For the text-containing cell, return its midpoint in [x, y] coordinate format. 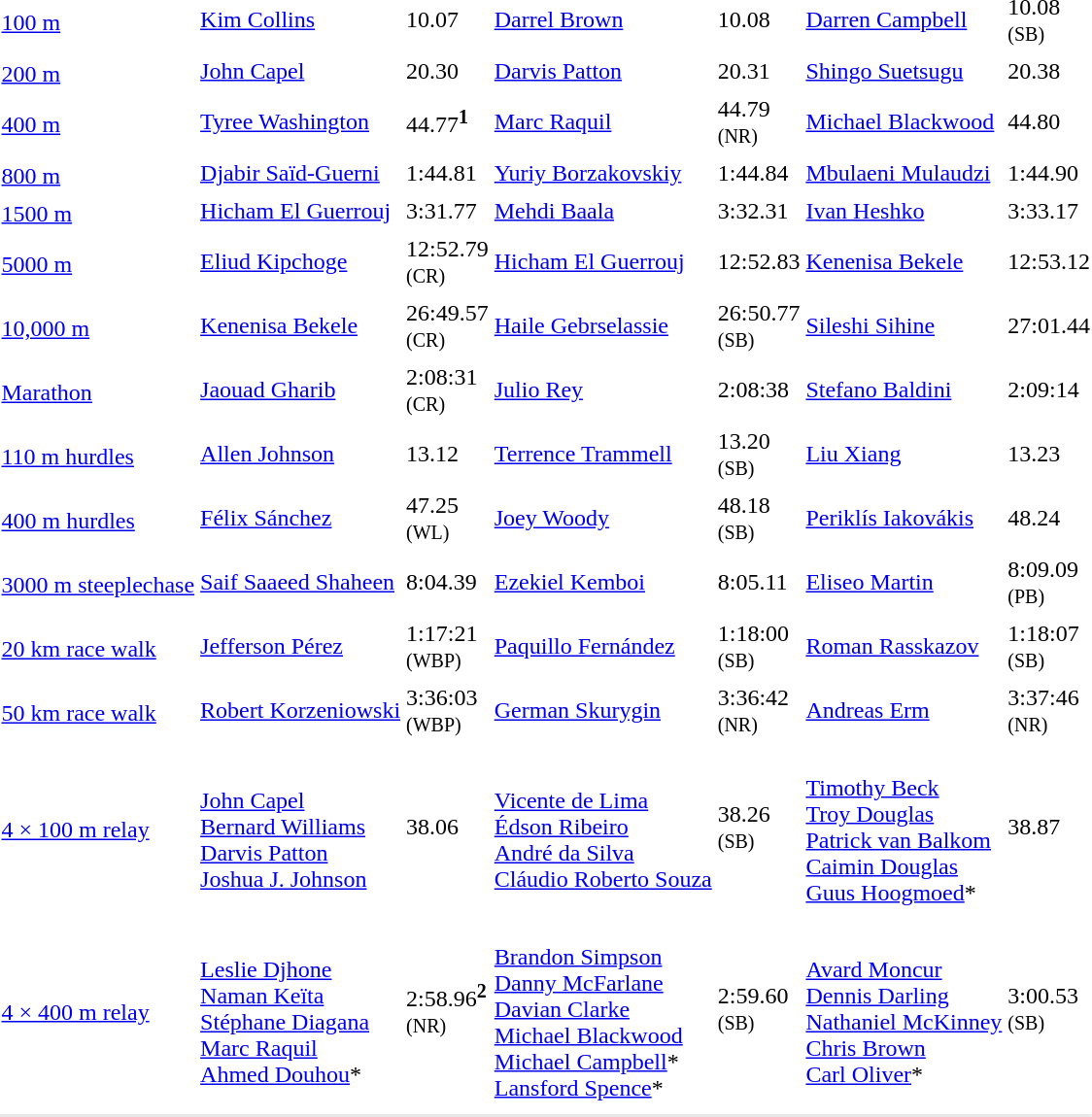
Allen Johnson [301, 455]
Jaouad Gharib [301, 390]
3:32.31 [759, 211]
48.24 [1049, 519]
3:36:03(WBP) [448, 711]
2:58.962(NR) [448, 1009]
3:36:42(NR) [759, 711]
400 m hurdles [98, 521]
Vicente de LimaÉdson RibeiroAndré da SilvaCláudio Roberto Souza [602, 828]
3:37:46(NR) [1049, 711]
Haile Gebrselassie [602, 326]
Mbulaeni Mulaudzi [904, 173]
1:17:21(WBP) [448, 647]
German Skurygin [602, 711]
4 × 100 m relay [98, 829]
Joey Woody [602, 519]
Marc Raquil [602, 122]
50 km race walk [98, 713]
John Capel [301, 71]
Marathon [98, 392]
200 m [98, 74]
Leslie DjhoneNaman KeïtaStéphane DiaganaMarc RaquilAhmed Douhou* [301, 1009]
Félix Sánchez [301, 519]
12:53.12 [1049, 262]
1500 m [98, 214]
10,000 m [98, 328]
400 m [98, 124]
2:09:14 [1049, 390]
Yuriy Borzakovskiy [602, 173]
800 m [98, 176]
44.771 [448, 122]
8:05.11 [759, 583]
Robert Korzeniowski [301, 711]
Tyree Washington [301, 122]
26:50.77(SB) [759, 326]
47.25(WL) [448, 519]
Jefferson Pérez [301, 647]
Liu Xiang [904, 455]
Mehdi Baala [602, 211]
Andreas Erm [904, 711]
Brandon SimpsonDanny McFarlaneDavian ClarkeMichael BlackwoodMichael Campbell*Lansford Spence* [602, 1009]
1:44.84 [759, 173]
13.23 [1049, 455]
1:18:07(SB) [1049, 647]
Eliud Kipchoge [301, 262]
8:09.09(PB) [1049, 583]
Julio Rey [602, 390]
1:44.81 [448, 173]
Sileshi Sihine [904, 326]
Avard MoncurDennis DarlingNathaniel McKinneyChris BrownCarl Oliver* [904, 1009]
12:52.79(CR) [448, 262]
2:08:31(CR) [448, 390]
110 m hurdles [98, 457]
1:18:00(SB) [759, 647]
20.38 [1049, 71]
48.18(SB) [759, 519]
Stefano Baldini [904, 390]
8:04.39 [448, 583]
20.31 [759, 71]
38.06 [448, 828]
38.26(SB) [759, 828]
John CapelBernard WilliamsDarvis PattonJoshua J. Johnson [301, 828]
4 × 400 m relay [98, 1012]
3:33.17 [1049, 211]
2:59.60(SB) [759, 1009]
44.80 [1049, 122]
38.87 [1049, 828]
3000 m steeplechase [98, 585]
26:49.57(CR) [448, 326]
Periklís Iakovákis [904, 519]
Djabir Saïd-Guerni [301, 173]
Timothy BeckTroy DouglasPatrick van BalkomCaimin DouglasGuus Hoogmoed* [904, 828]
Darvis Patton [602, 71]
Roman Rasskazov [904, 647]
Terrence Trammell [602, 455]
1:44.90 [1049, 173]
Paquillo Fernández [602, 647]
20.30 [448, 71]
5000 m [98, 264]
12:52.83 [759, 262]
3:00.53(SB) [1049, 1009]
Ivan Heshko [904, 211]
Michael Blackwood [904, 122]
44.79(NR) [759, 122]
Ezekiel Kemboi [602, 583]
Saif Saaeed Shaheen [301, 583]
20 km race walk [98, 649]
13.12 [448, 455]
2:08:38 [759, 390]
3:31.77 [448, 211]
13.20(SB) [759, 455]
Eliseo Martin [904, 583]
27:01.44 [1049, 326]
Shingo Suetsugu [904, 71]
